Pinpoint the cell where the given text exists, returning its [X, Y] midpoint coordinate. 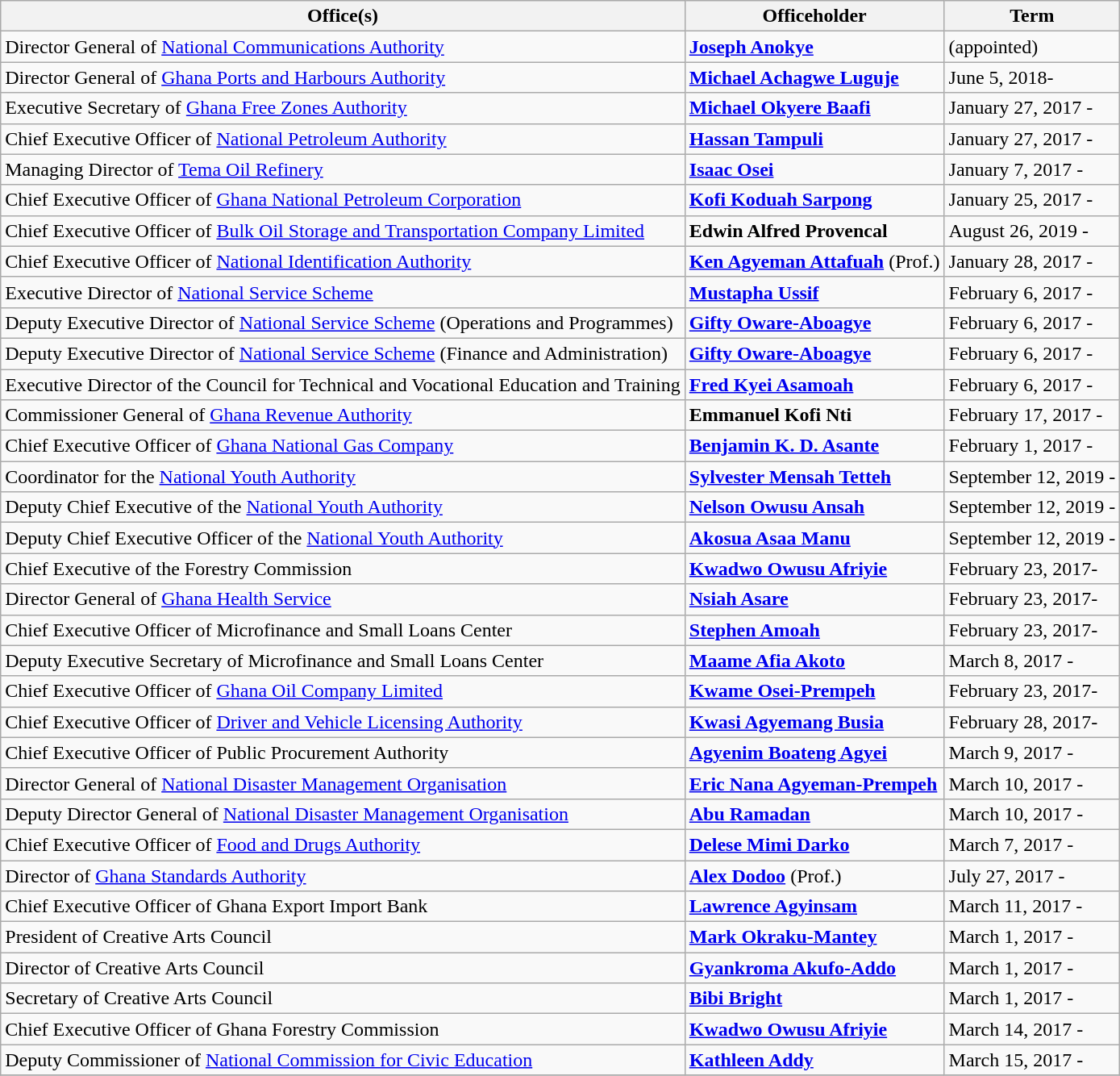
March 7, 2017 - [1032, 845]
Agyenim Boateng Agyei [814, 753]
Chief Executive Officer of Ghana Export Import Bank [343, 907]
January 28, 2017 - [1032, 261]
Gyankroma Akufo-Addo [814, 968]
Office(s) [343, 16]
Director General of National Disaster Management Organisation [343, 783]
Secretary of Creative Arts Council [343, 999]
Term [1032, 16]
Executive Director of National Service Scheme [343, 292]
June 5, 2018- [1032, 77]
January 7, 2017 - [1032, 169]
Chief Executive Officer of Ghana National Gas Company [343, 446]
Deputy Chief Executive of the National Youth Authority [343, 507]
February 1, 2017 - [1032, 446]
Director General of Ghana Ports and Harbours Authority [343, 77]
Chief Executive Officer of Food and Drugs Authority [343, 845]
Director of Ghana Standards Authority [343, 875]
Joseph Anokye [814, 47]
Lawrence Agyinsam [814, 907]
July 27, 2017 - [1032, 875]
Deputy Executive Director of National Service Scheme (Operations and Programmes) [343, 323]
March 14, 2017 - [1032, 1029]
March 15, 2017 - [1032, 1060]
Chief Executive Officer of National Petroleum Authority [343, 139]
Maame Afia Akoto [814, 661]
Kathleen Addy [814, 1060]
Akosua Asaa Manu [814, 538]
Director General of Ghana Health Service [343, 599]
President of Creative Arts Council [343, 937]
Eric Nana Agyeman-Prempeh [814, 783]
Nelson Owusu Ansah [814, 507]
January 25, 2017 - [1032, 200]
Delese Mimi Darko [814, 845]
Chief Executive Officer of Microfinance and Small Loans Center [343, 630]
Chief Executive Officer of National Identification Authority [343, 261]
Michael Achagwe Luguje [814, 77]
Deputy Executive Secretary of Microfinance and Small Loans Center [343, 661]
Executive Secretary of Ghana Free Zones Authority [343, 108]
Ken Agyeman Attafuah (Prof.) [814, 261]
Chief Executive Officer of Ghana National Petroleum Corporation [343, 200]
Managing Director of Tema Oil Refinery [343, 169]
March 11, 2017 - [1032, 907]
Deputy Executive Director of National Service Scheme (Finance and Administration) [343, 353]
Edwin Alfred Provencal [814, 231]
Bibi Bright [814, 999]
Chief Executive Officer of Ghana Oil Company Limited [343, 691]
Michael Okyere Baafi [814, 108]
Deputy Chief Executive Officer of the National Youth Authority [343, 538]
Chief Executive Officer of Ghana Forestry Commission [343, 1029]
(appointed) [1032, 47]
Emmanuel Kofi Nti [814, 415]
Kwasi Agyemang Busia [814, 722]
Sylvester Mensah Tetteh [814, 477]
Director of Creative Arts Council [343, 968]
Chief Executive Officer of Bulk Oil Storage and Transportation Company Limited [343, 231]
Chief Executive of the Forestry Commission [343, 569]
March 9, 2017 - [1032, 753]
Commissioner General of Ghana Revenue Authority [343, 415]
February 17, 2017 - [1032, 415]
Alex Dodoo (Prof.) [814, 875]
Coordinator for the National Youth Authority [343, 477]
Deputy Director General of National Disaster Management Organisation [343, 814]
Chief Executive Officer of Public Procurement Authority [343, 753]
Kwame Osei-Prempeh [814, 691]
Abu Ramadan [814, 814]
Stephen Amoah [814, 630]
Isaac Osei [814, 169]
Nsiah Asare [814, 599]
March 8, 2017 - [1032, 661]
Officeholder [814, 16]
August 26, 2019 - [1032, 231]
Mustapha Ussif [814, 292]
Director General of National Communications Authority [343, 47]
Chief Executive Officer of Driver and Vehicle Licensing Authority [343, 722]
Kofi Koduah Sarpong [814, 200]
Hassan Tampuli [814, 139]
Benjamin K. D. Asante [814, 446]
Mark Okraku-Mantey [814, 937]
Executive Director of the Council for Technical and Vocational Education and Training [343, 385]
Fred Kyei Asamoah [814, 385]
February 28, 2017- [1032, 722]
Deputy Commissioner of National Commission for Civic Education [343, 1060]
